Return [x, y] of the center of cell containing provided text 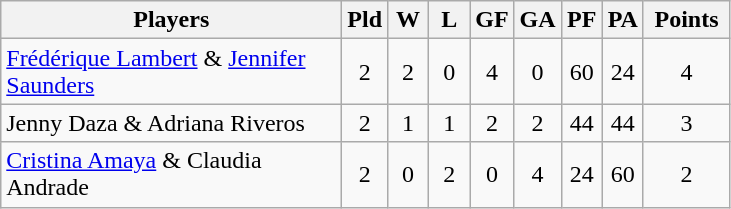
Pld [365, 20]
GA [538, 20]
PA [622, 20]
Jenny Daza & Adriana Riveros [172, 123]
Points [686, 20]
3 [686, 123]
GF [492, 20]
Cristina Amaya & Claudia Andrade [172, 174]
W [408, 20]
Frédérique Lambert & Jennifer Saunders [172, 72]
Players [172, 20]
L [450, 20]
PF [582, 20]
